Return the [X, Y] coordinate for the center point of the cell that contains the specified text.  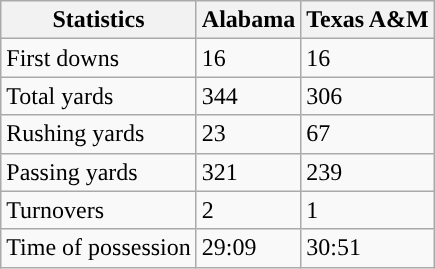
23 [248, 134]
29:09 [248, 248]
Texas A&M [368, 20]
321 [248, 172]
First downs [99, 58]
Total yards [99, 96]
344 [248, 96]
1 [368, 210]
Passing yards [99, 172]
Alabama [248, 20]
306 [368, 96]
Time of possession [99, 248]
Statistics [99, 20]
Rushing yards [99, 134]
2 [248, 210]
Turnovers [99, 210]
30:51 [368, 248]
239 [368, 172]
67 [368, 134]
